Return [x, y] of the center of cell containing provided text 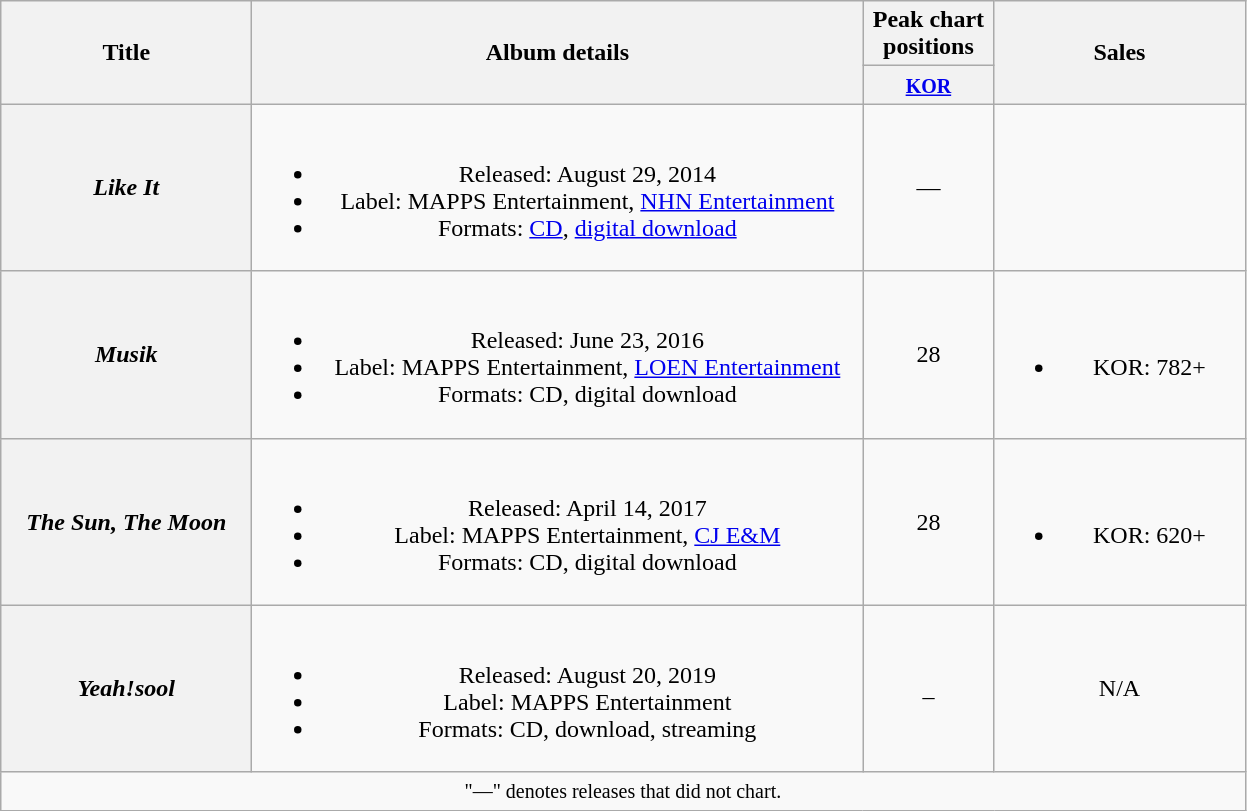
Released: August 20, 2019Label: MAPPS EntertainmentFormats: CD, download, streaming [558, 688]
Like It [126, 188]
Yeah!sool [126, 688]
The Sun, The Moon [126, 522]
Released: June 23, 2016Label: MAPPS Entertainment, LOEN EntertainmentFormats: CD, digital download [558, 354]
_ [928, 688]
N/A [1120, 688]
Album details [558, 52]
KOR: 782+ [1120, 354]
"—" denotes releases that did not chart. [623, 791]
Sales [1120, 52]
Musik [126, 354]
Released: April 14, 2017Label: MAPPS Entertainment, CJ E&MFormats: CD, digital download [558, 522]
Title [126, 52]
KOR [928, 85]
KOR: 620+ [1120, 522]
Released: August 29, 2014Label: MAPPS Entertainment, NHN EntertainmentFormats: CD, digital download [558, 188]
Peak chart positions [928, 34]
— [928, 188]
